Scan for the cell matching the given text and deliver its [X, Y] coordinate at center. 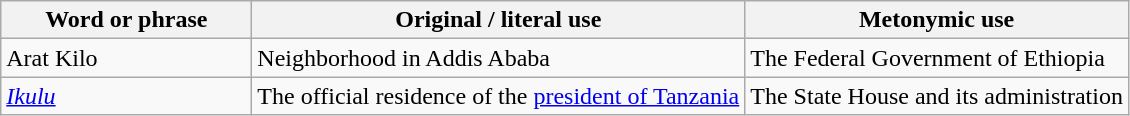
Arat Kilo [126, 58]
Metonymic use [937, 20]
Ikulu [126, 96]
The official residence of the president of Tanzania [498, 96]
The Federal Government of Ethiopia [937, 58]
Neighborhood in Addis Ababa [498, 58]
Original / literal use [498, 20]
Word or phrase [126, 20]
The State House and its administration [937, 96]
